Locate the cell with the specified text and output its [X, Y] center coordinate. 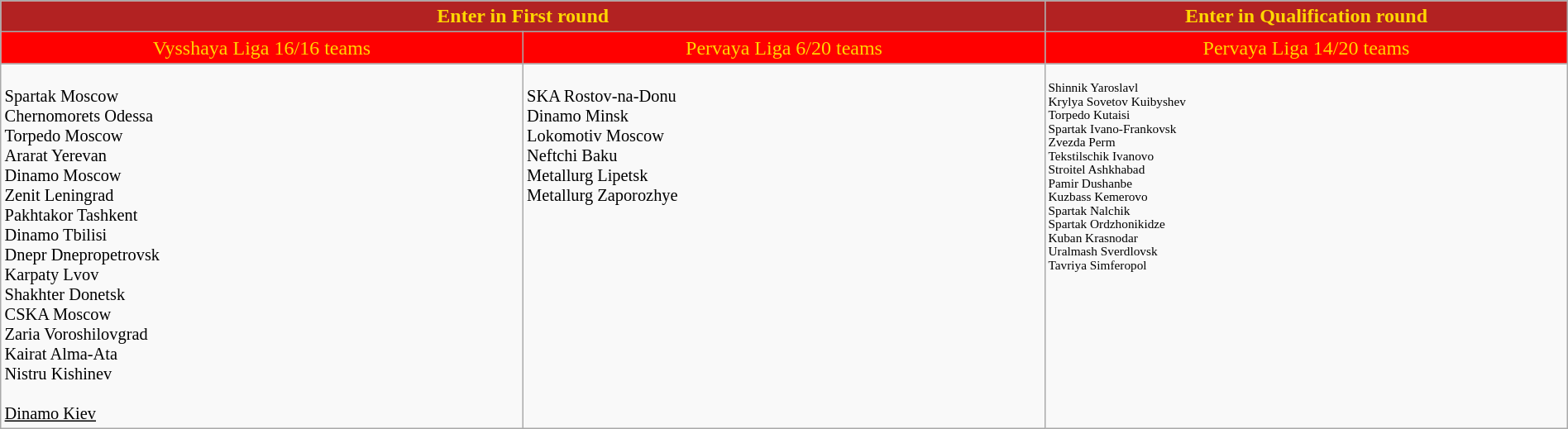
Enter in First round [523, 17]
Enter in Qualification round [1307, 17]
SKA Rostov-na-Donu Dinamo Minsk Lokomotiv Moscow Neftchi Baku Metallurg Lipetsk Metallurg Zaporozhye [784, 246]
Pervaya Liga 6/20 teams [784, 48]
Pervaya Liga 14/20 teams [1307, 48]
Vysshaya Liga 16/16 teams [262, 48]
